For the text-containing cell, return its midpoint in (x, y) coordinate format. 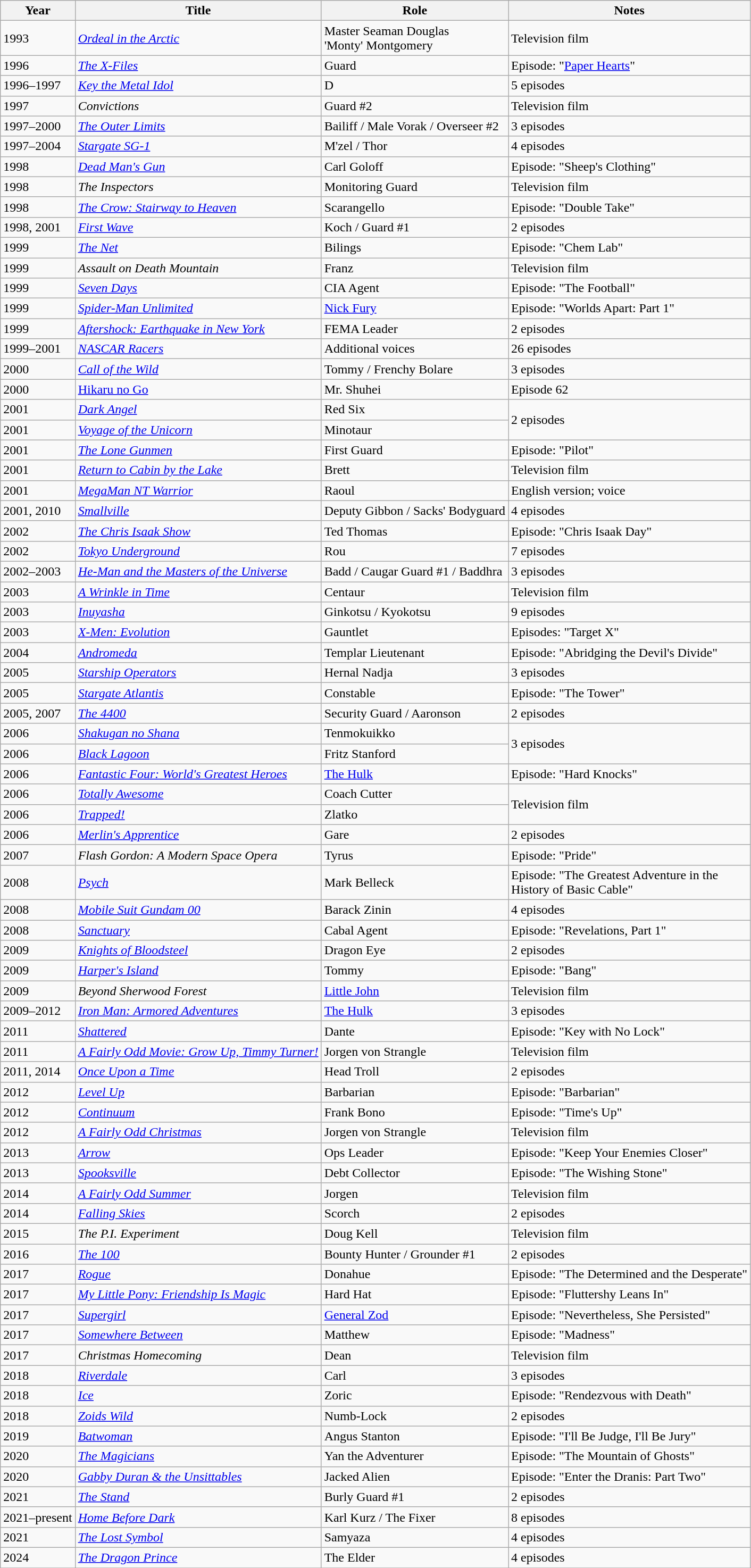
Smallville (198, 511)
Falling Skies (198, 1213)
X-Men: Evolution (198, 632)
2007 (38, 855)
Frank Bono (415, 1112)
CIA Agent (415, 288)
Title (198, 11)
Episode: "The Tower" (630, 693)
Gare (415, 835)
Yan the Adventurer (415, 1456)
NASCAR Racers (198, 349)
Episode: "Nevertheless, She Persisted" (630, 1315)
Assault on Death Mountain (198, 268)
Centaur (415, 592)
Monitoring Guard (415, 187)
2016 (38, 1254)
Psych (198, 882)
Brett (415, 470)
Episode: "Time's Up" (630, 1112)
Home Before Dark (198, 1517)
Nick Fury (415, 308)
Ice (198, 1396)
Ops Leader (415, 1153)
Dark Angel (198, 410)
Master Seaman Douglas'Monty' Montgomery (415, 38)
Carl (415, 1375)
Inuyasha (198, 612)
Mobile Suit Gundam 00 (198, 910)
Episode: "Rendezvous with Death" (630, 1396)
Stargate SG-1 (198, 146)
Bilings (415, 247)
Debt Collector (415, 1173)
English version; voice (630, 490)
Red Six (415, 410)
Trapped! (198, 814)
The Net (198, 247)
Episode: "Double Take" (630, 207)
Totally Awesome (198, 794)
Zoric (415, 1396)
Return to Cabin by the Lake (198, 470)
Episode: "Barbarian" (630, 1092)
Voyage of the Unicorn (198, 430)
Episode: "Key with No Lock" (630, 1031)
Andromeda (198, 653)
Episode: "Chris Isaak Day" (630, 531)
Little John (415, 991)
Dante (415, 1031)
Once Upon a Time (198, 1072)
M'zel / Thor (415, 146)
The Crow: Stairway to Heaven (198, 207)
Episode: "Keep Your Enemies Closer" (630, 1153)
Year (38, 11)
1997–2004 (38, 146)
Scarangello (415, 207)
Continuum (198, 1112)
Hard Hat (415, 1295)
Dragon Eye (415, 950)
Tommy / Frenchy Bolare (415, 369)
Head Troll (415, 1072)
Tokyo Underground (198, 551)
Doug Kell (415, 1233)
Bounty Hunter / Grounder #1 (415, 1254)
Riverdale (198, 1375)
The P.I. Experiment (198, 1233)
The Chris Isaak Show (198, 531)
Additional voices (415, 349)
Episode: "Bang" (630, 971)
Fantastic Four: World's Greatest Heroes (198, 774)
The Lost Symbol (198, 1537)
Matthew (415, 1335)
Cabal Agent (415, 930)
Deputy Gibbon / Sacks' Bodyguard (415, 511)
Level Up (198, 1092)
Guard (415, 65)
Somewhere Between (198, 1335)
Harper's Island (198, 971)
The Stand (198, 1497)
A Fairly Odd Christmas (198, 1132)
Rou (415, 551)
Starship Operators (198, 673)
Aftershock: Earthquake in New York (198, 329)
2009–2012 (38, 1011)
8 episodes (630, 1517)
Episode: "Abridging the Devil's Divide" (630, 653)
Mr. Shuhei (415, 389)
Iron Man: Armored Adventures (198, 1011)
1997 (38, 106)
Samyaza (415, 1537)
Episode: "The Greatest Adventure in theHistory of Basic Cable" (630, 882)
A Fairly Odd Summer (198, 1193)
Carl Goloff (415, 166)
Episode: "I'll Be Judge, I'll Be Jury" (630, 1436)
Angus Stanton (415, 1436)
Hernal Nadja (415, 673)
9 episodes (630, 612)
Episodes: "Target X" (630, 632)
Tenmokuikko (415, 733)
5 episodes (630, 86)
1993 (38, 38)
The 100 (198, 1254)
Tyrus (415, 855)
General Zod (415, 1315)
Ginkotsu / Kyokotsu (415, 612)
The Inspectors (198, 187)
The Dragon Prince (198, 1557)
The X-Files (198, 65)
Episode: "Worlds Apart: Part 1" (630, 308)
Episode: "The Football" (630, 288)
2015 (38, 1233)
He-Man and the Masters of the Universe (198, 571)
Episode: "The Determined and the Desperate" (630, 1274)
Hikaru no Go (198, 389)
Templar Lieutenant (415, 653)
Arrow (198, 1153)
Guard #2 (415, 106)
Beyond Sherwood Forest (198, 991)
Batwoman (198, 1436)
Flash Gordon: A Modern Space Opera (198, 855)
Dead Man's Gun (198, 166)
Coach Cutter (415, 794)
Knights of Bloodsteel (198, 950)
Gauntlet (415, 632)
Ordeal in the Arctic (198, 38)
Spooksville (198, 1173)
1996–1997 (38, 86)
2004 (38, 653)
My Little Pony: Friendship Is Magic (198, 1295)
Episode: "Paper Hearts" (630, 65)
Koch / Guard #1 (415, 227)
Episode: "The Wishing Stone" (630, 1173)
Episode 62 (630, 389)
First Guard (415, 450)
Episode: "Chem Lab" (630, 247)
The Magicians (198, 1456)
26 episodes (630, 349)
Episode: "Revelations, Part 1" (630, 930)
Security Guard / Aaronson (415, 713)
Karl Kurz / The Fixer (415, 1517)
The Outer Limits (198, 126)
Sanctuary (198, 930)
Stargate Atlantis (198, 693)
Constable (415, 693)
First Wave (198, 227)
Spider-Man Unlimited (198, 308)
Badd / Caugar Guard #1 / Baddhra (415, 571)
Call of the Wild (198, 369)
Notes (630, 11)
Episode: "Enter the Dranis: Part Two" (630, 1477)
Jorgen (415, 1193)
Episode: "Pride" (630, 855)
Burly Guard #1 (415, 1497)
Barbarian (415, 1092)
Tommy (415, 971)
The 4400 (198, 713)
2002–2003 (38, 571)
1997–2000 (38, 126)
Episode: "Hard Knocks" (630, 774)
1998, 2001 (38, 227)
Numb-Lock (415, 1416)
Bailiff / Male Vorak / Overseer #2 (415, 126)
Jacked Alien (415, 1477)
The Lone Gunmen (198, 450)
2021–present (38, 1517)
Scorch (415, 1213)
Key the Metal Idol (198, 86)
Minotaur (415, 430)
2024 (38, 1557)
Episode: "Sheep's Clothing" (630, 166)
Episode: "Fluttershy Leans In" (630, 1295)
Fritz Stanford (415, 754)
Donahue (415, 1274)
Ted Thomas (415, 531)
Franz (415, 268)
Zlatko (415, 814)
2019 (38, 1436)
Mark Belleck (415, 882)
2001, 2010 (38, 511)
A Fairly Odd Movie: Grow Up, Timmy Turner! (198, 1052)
Dean (415, 1355)
Black Lagoon (198, 754)
The Elder (415, 1557)
MegaMan NT Warrior (198, 490)
Episode: "The Mountain of Ghosts" (630, 1456)
Convictions (198, 106)
1999–2001 (38, 349)
Barack Zinin (415, 910)
A Wrinkle in Time (198, 592)
Shakugan no Shana (198, 733)
Episode: "Madness" (630, 1335)
Role (415, 11)
2005, 2007 (38, 713)
FEMA Leader (415, 329)
Christmas Homecoming (198, 1355)
Episode: "Pilot" (630, 450)
Seven Days (198, 288)
7 episodes (630, 551)
1996 (38, 65)
Raoul (415, 490)
Shattered (198, 1031)
2011, 2014 (38, 1072)
Rogue (198, 1274)
Zoids Wild (198, 1416)
Gabby Duran & the Unsittables (198, 1477)
Merlin's Apprentice (198, 835)
Supergirl (198, 1315)
D (415, 86)
